Provide the (X, Y) coordinate of the cell's center where the given text is located.  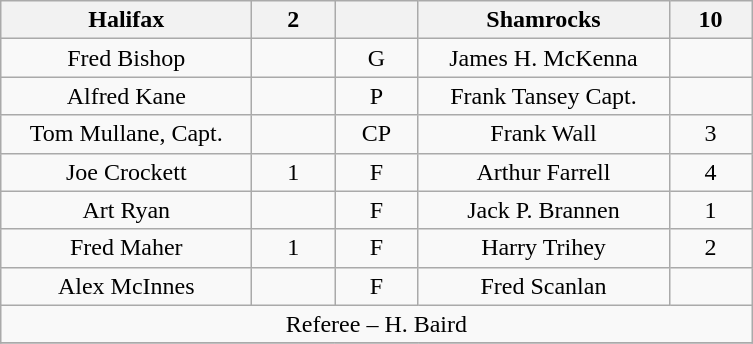
Halifax (126, 20)
Frank Wall (544, 134)
Referee – H. Baird (376, 324)
Fred Maher (126, 248)
Alfred Kane (126, 96)
Joe Crockett (126, 172)
Jack P. Brannen (544, 210)
James H. McKenna (544, 58)
Frank Tansey Capt. (544, 96)
Alex McInnes (126, 286)
G (376, 58)
Fred Bishop (126, 58)
P (376, 96)
Fred Scanlan (544, 286)
Shamrocks (544, 20)
CP (376, 134)
10 (710, 20)
4 (710, 172)
Art Ryan (126, 210)
Arthur Farrell (544, 172)
Harry Trihey (544, 248)
Tom Mullane, Capt. (126, 134)
3 (710, 134)
